Output the [X, Y] coordinate of the center of the cell containing the given text.  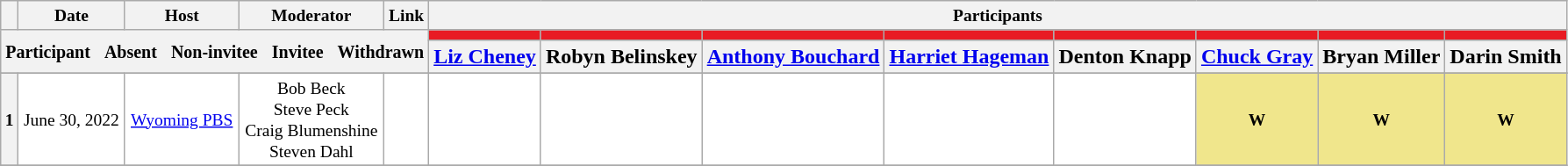
Bryan Miller [1381, 56]
Date [71, 16]
Bob Beck Steve Peck Craig Blumenshine Steven Dahl [311, 119]
Host [182, 16]
Participant Absent Non-invitee Invitee Withdrawn [215, 51]
Chuck Gray [1257, 56]
Denton Knapp [1125, 56]
Liz Cheney [485, 56]
Harriet Hageman [969, 56]
Anthony Bouchard [793, 56]
Moderator [311, 16]
Participants [999, 16]
June 30, 2022 [71, 119]
Darin Smith [1506, 56]
Robyn Belinskey [621, 56]
Link [407, 16]
1 [10, 119]
Wyoming PBS [182, 119]
